Locate the cell with the specified text and output its [X, Y] center coordinate. 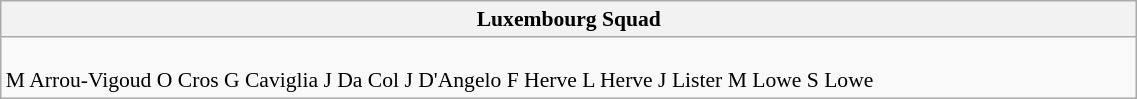
M Arrou-Vigoud O Cros G Caviglia J Da Col J D'Angelo F Herve L Herve J Lister M Lowe S Lowe [569, 68]
Luxembourg Squad [569, 19]
